Provide the (X, Y) coordinate of the cell's center where the given text is located.  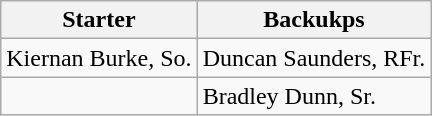
Kiernan Burke, So. (99, 58)
Backukps (314, 20)
Duncan Saunders, RFr. (314, 58)
Starter (99, 20)
Bradley Dunn, Sr. (314, 96)
